Extract the [x, y] coordinate from the center of the cell holding the provided text.  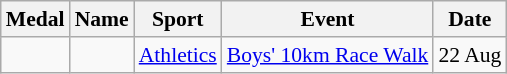
Boys' 10km Race Walk [328, 55]
Name [102, 19]
22 Aug [470, 55]
Event [328, 19]
Athletics [178, 55]
Medal [36, 19]
Date [470, 19]
Sport [178, 19]
